Find where the given text appears and provide that cell's center as [X, Y] coordinate. 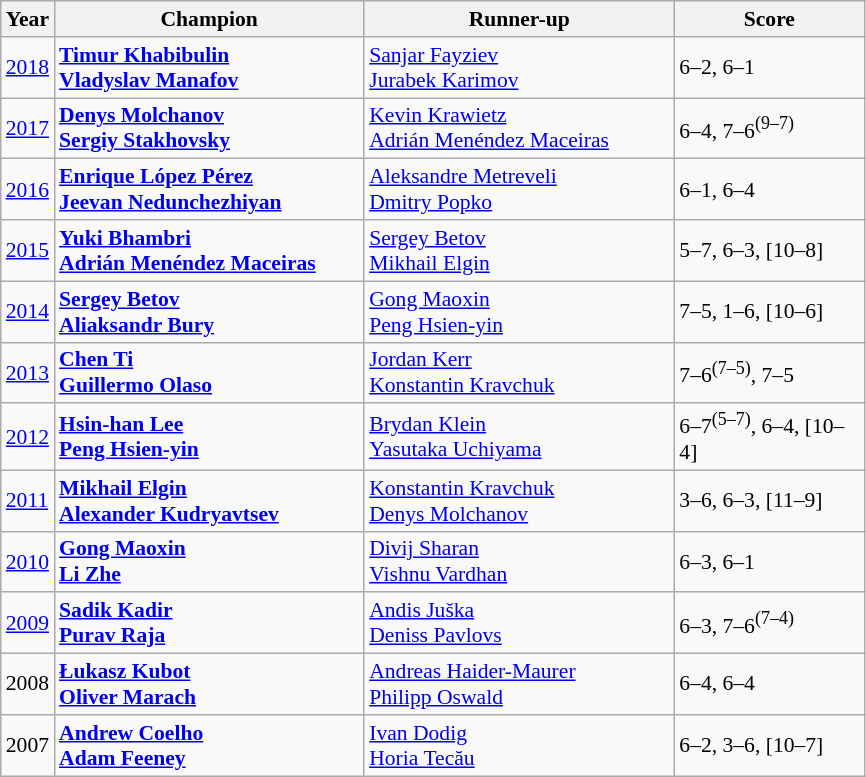
2009 [28, 624]
Sergey Betov Mikhail Elgin [519, 250]
6–3, 7–6(7–4) [769, 624]
6–2, 3–6, [10–7] [769, 746]
2014 [28, 312]
Timur Khabibulin Vladyslav Manafov [209, 68]
Gong Maoxin Peng Hsien-yin [519, 312]
Score [769, 19]
Champion [209, 19]
Divij Sharan Vishnu Vardhan [519, 562]
2012 [28, 438]
7–6(7–5), 7–5 [769, 372]
Gong Maoxin Li Zhe [209, 562]
2007 [28, 746]
Andis Juška Deniss Pavlovs [519, 624]
6–3, 6–1 [769, 562]
3–6, 6–3, [11–9] [769, 500]
6–1, 6–4 [769, 190]
2011 [28, 500]
Sadik Kadir Purav Raja [209, 624]
Year [28, 19]
Mikhail Elgin Alexander Kudryavtsev [209, 500]
6–7(5–7), 6–4, [10–4] [769, 438]
Andreas Haider-Maurer Philipp Oswald [519, 684]
Yuki Bhambri Adrián Menéndez Maceiras [209, 250]
Aleksandre Metreveli Dmitry Popko [519, 190]
Sanjar Fayziev Jurabek Karimov [519, 68]
2016 [28, 190]
2010 [28, 562]
2018 [28, 68]
Runner-up [519, 19]
Kevin Krawietz Adrián Menéndez Maceiras [519, 128]
Konstantin Kravchuk Denys Molchanov [519, 500]
7–5, 1–6, [10–6] [769, 312]
Andrew Coelho Adam Feeney [209, 746]
Chen Ti Guillermo Olaso [209, 372]
Sergey Betov Aliaksandr Bury [209, 312]
5–7, 6–3, [10–8] [769, 250]
Hsin-han Lee Peng Hsien-yin [209, 438]
Jordan Kerr Konstantin Kravchuk [519, 372]
2013 [28, 372]
2008 [28, 684]
Brydan Klein Yasutaka Uchiyama [519, 438]
2015 [28, 250]
6–2, 6–1 [769, 68]
6–4, 6–4 [769, 684]
Denys Molchanov Sergiy Stakhovsky [209, 128]
Ivan Dodig Horia Tecău [519, 746]
6–4, 7–6(9–7) [769, 128]
2017 [28, 128]
Enrique López Pérez Jeevan Nedunchezhiyan [209, 190]
Łukasz Kubot Oliver Marach [209, 684]
